Pinpoint the cell where the given text exists, returning its [X, Y] midpoint coordinate. 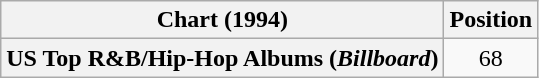
US Top R&B/Hip-Hop Albums (Billboard) [222, 58]
68 [491, 58]
Position [491, 20]
Chart (1994) [222, 20]
